From the cell containing the given text, extract its center point as (X, Y) coordinate. 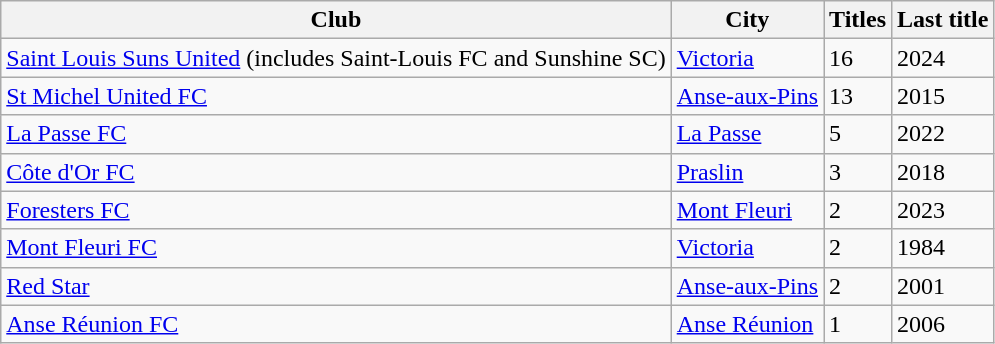
Mont Fleuri FC (336, 248)
Foresters FC (336, 210)
Last title (943, 20)
2022 (943, 134)
Anse Réunion (747, 324)
La Passe FC (336, 134)
Anse Réunion FC (336, 324)
La Passe (747, 134)
1984 (943, 248)
13 (858, 96)
2024 (943, 58)
1 (858, 324)
16 (858, 58)
5 (858, 134)
St Michel United FC (336, 96)
2006 (943, 324)
2015 (943, 96)
City (747, 20)
2023 (943, 210)
Club (336, 20)
2018 (943, 172)
3 (858, 172)
Côte d'Or FC (336, 172)
Saint Louis Suns United (includes Saint-Louis FC and Sunshine SC) (336, 58)
Titles (858, 20)
Praslin (747, 172)
Red Star (336, 286)
Mont Fleuri (747, 210)
2001 (943, 286)
